For the text-containing cell, return its midpoint in (x, y) coordinate format. 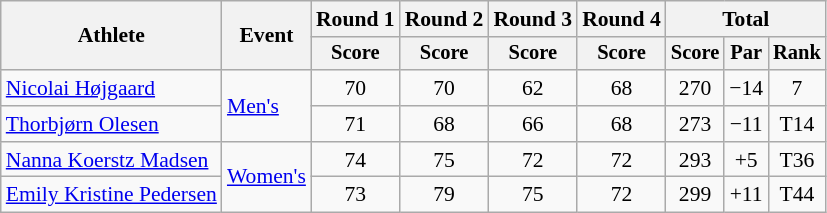
Nicolai Højgaard (112, 88)
−11 (746, 124)
+11 (746, 195)
Emily Kristine Pedersen (112, 195)
293 (695, 160)
Athlete (112, 36)
Round 4 (622, 19)
73 (356, 195)
273 (695, 124)
Total (746, 19)
7 (797, 88)
74 (356, 160)
Nanna Koerstz Madsen (112, 160)
Men's (266, 106)
T14 (797, 124)
Round 2 (444, 19)
Thorbjørn Olesen (112, 124)
62 (532, 88)
Rank (797, 54)
79 (444, 195)
T36 (797, 160)
66 (532, 124)
299 (695, 195)
Event (266, 36)
Par (746, 54)
Round 1 (356, 19)
Round 3 (532, 19)
270 (695, 88)
T44 (797, 195)
+5 (746, 160)
Women's (266, 178)
71 (356, 124)
−14 (746, 88)
